Extract the [X, Y] coordinate from the center of the cell holding the provided text.  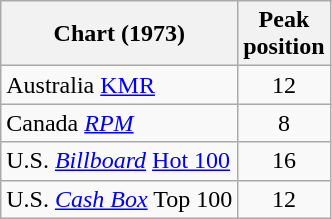
16 [284, 161]
U.S. Billboard Hot 100 [120, 161]
Peakposition [284, 34]
Chart (1973) [120, 34]
U.S. Cash Box Top 100 [120, 199]
Canada RPM [120, 123]
8 [284, 123]
Australia KMR [120, 85]
